Search for the cell housing the specified text and yield its (x, y) center coordinate. 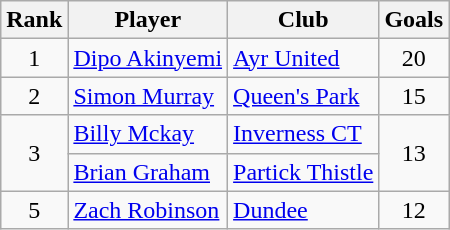
Brian Graham (148, 172)
Dundee (304, 210)
1 (34, 58)
12 (414, 210)
Billy Mckay (148, 134)
15 (414, 96)
Club (304, 20)
Rank (34, 20)
Simon Murray (148, 96)
2 (34, 96)
5 (34, 210)
Goals (414, 20)
Player (148, 20)
13 (414, 153)
Ayr United (304, 58)
Partick Thistle (304, 172)
20 (414, 58)
3 (34, 153)
Inverness CT (304, 134)
Queen's Park (304, 96)
Dipo Akinyemi (148, 58)
Zach Robinson (148, 210)
